Locate the cell with the specified text and output its (x, y) center coordinate. 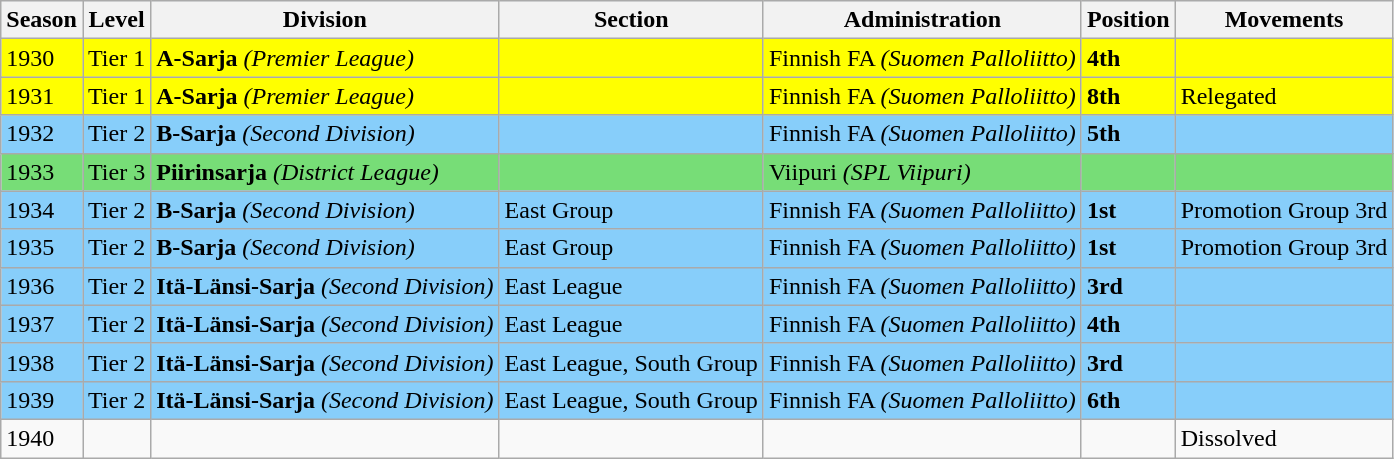
1938 (42, 362)
1935 (42, 248)
Viipuri (SPL Viipuri) (922, 172)
Level (116, 20)
Tier 3 (116, 172)
Season (42, 20)
Dissolved (1284, 438)
1940 (42, 438)
1931 (42, 96)
Piirinsarja (District League) (325, 172)
8th (1128, 96)
Section (631, 20)
1936 (42, 286)
Relegated (1284, 96)
1932 (42, 134)
6th (1128, 400)
1933 (42, 172)
1937 (42, 324)
Administration (922, 20)
Division (325, 20)
5th (1128, 134)
1934 (42, 210)
Movements (1284, 20)
1939 (42, 400)
Position (1128, 20)
1930 (42, 58)
